Extract the (X, Y) coordinate from the center of the cell holding the provided text.  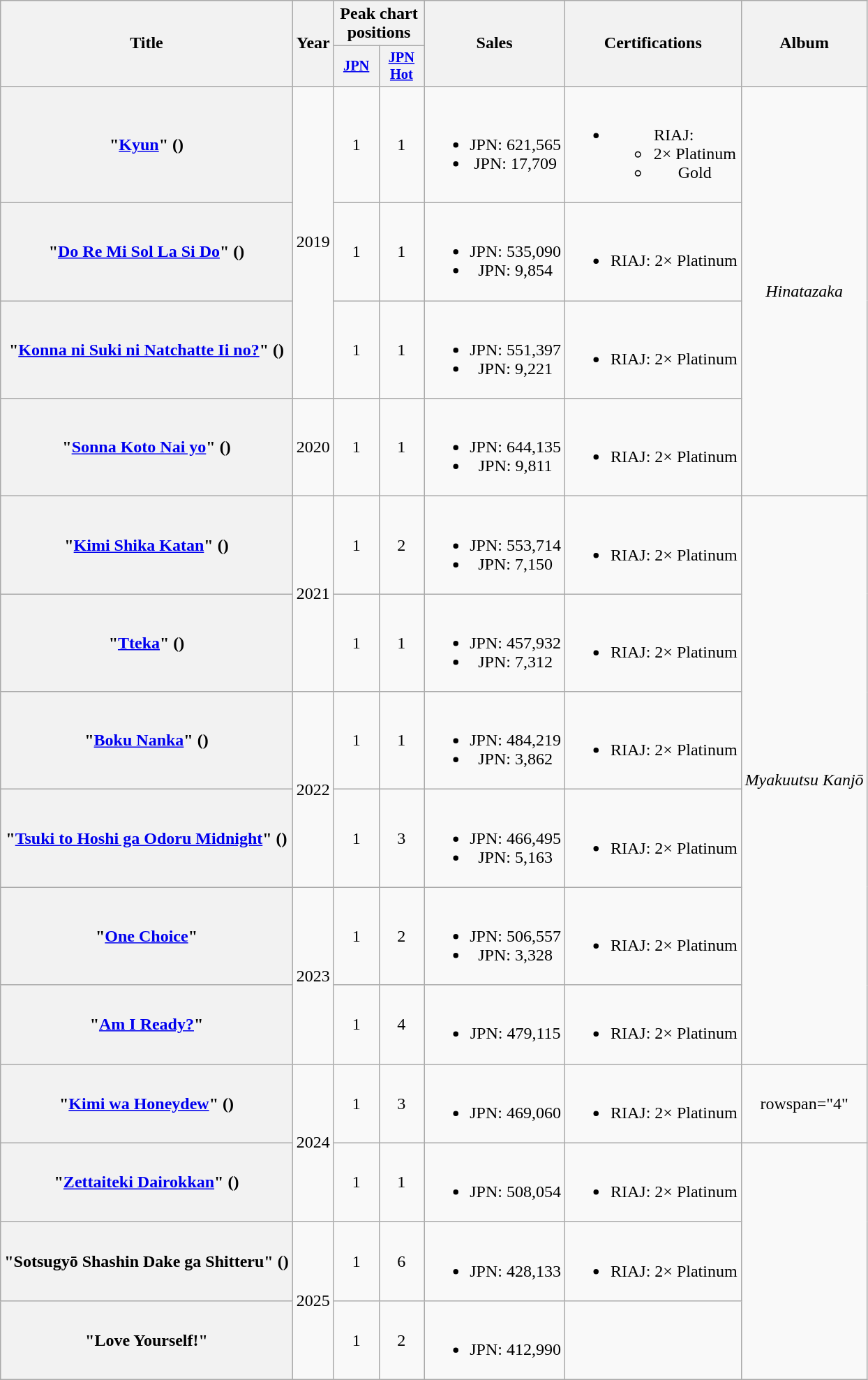
"Konna ni Suki ni Natchatte Ii no?" () (147, 350)
Hinatazaka (804, 290)
JPN: 412,990 (495, 1340)
JPN: 484,219 JPN: 3,862 (495, 741)
"Boku Nanka" () (147, 741)
"Am I Ready?" (147, 1025)
Myakuutsu Kanjō (804, 780)
JPN: 466,495 JPN: 5,163 (495, 838)
"Kyun" () (147, 144)
"Love Yourself!" (147, 1340)
"One Choice" (147, 936)
JPN: 428,133 (495, 1261)
Peak chartpositions (378, 24)
Title (147, 43)
Sales (495, 43)
"Sonna Koto Nai yo" () (147, 447)
RIAJ:2× Platinum Gold (653, 144)
JPN: 479,115 (495, 1025)
JPN: 469,060 (495, 1103)
"Kimi Shika Katan" () (147, 545)
"Zettaiteki Dairokkan" () (147, 1182)
rowspan="4" (804, 1103)
2019 (313, 242)
JPN: 506,557 JPN: 3,328 (495, 936)
JPN: 535,090 JPN: 9,854 (495, 252)
"Sotsugyō Shashin Dake ga Shitteru" () (147, 1261)
JPN: 621,565 JPN: 17,709 (495, 144)
2024 (313, 1143)
"Do Re Mi Sol La Si Do" () (147, 252)
2021 (313, 594)
JPN: 508,054 (495, 1182)
6 (402, 1261)
2022 (313, 789)
2023 (313, 976)
"Kimi wa Honeydew" () (147, 1103)
2025 (313, 1300)
2020 (313, 447)
"Tteka" () (147, 643)
4 (402, 1025)
JPN: 551,397 JPN: 9,221 (495, 350)
Year (313, 43)
JPN: 457,932 JPN: 7,312 (495, 643)
JPNHot (402, 66)
Album (804, 43)
JPN (356, 66)
JPN: 553,714 JPN: 7,150 (495, 545)
Certifications (653, 43)
"Tsuki to Hoshi ga Odoru Midnight" () (147, 838)
JPN: 644,135 JPN: 9,811 (495, 447)
